Return the [X, Y] coordinate for the center point of the cell that contains the specified text.  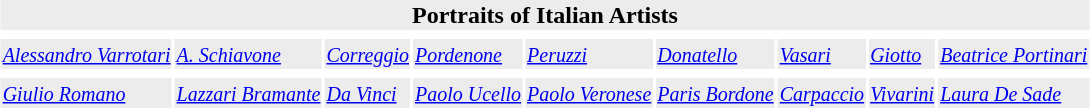
Paris Bordone [716, 93]
Donatello [716, 54]
Pordenone [468, 54]
Correggio [368, 54]
Portraits of Italian Artists [545, 15]
Da Vinci [368, 93]
Alessandro Varrotari [86, 54]
A. Schiavone [248, 54]
Lazzari Bramante [248, 93]
Laura De Sade [1014, 93]
Paolo Ucello [468, 93]
Peruzzi [590, 54]
Giulio Romano [86, 93]
Vasari [822, 54]
Carpaccio [822, 93]
Vivarini [902, 93]
Paolo Veronese [590, 93]
Beatrice Portinari [1014, 54]
Giotto [902, 54]
